Return [x, y] of the center of cell containing provided text 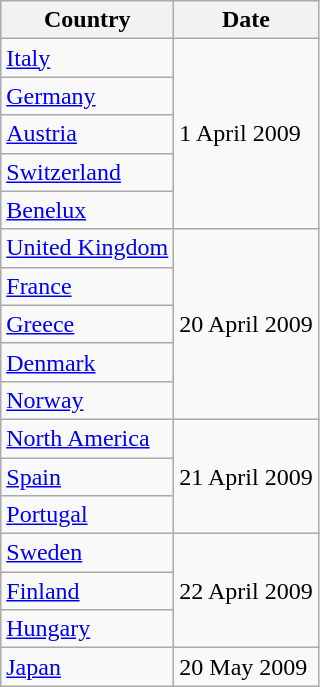
20 May 2009 [246, 667]
Spain [88, 477]
Portugal [88, 515]
Greece [88, 324]
France [88, 286]
21 April 2009 [246, 476]
Austria [88, 134]
North America [88, 438]
Germany [88, 96]
Benelux [88, 210]
United Kingdom [88, 248]
Japan [88, 667]
Italy [88, 58]
Finland [88, 591]
Denmark [88, 362]
20 April 2009 [246, 324]
Date [246, 20]
Country [88, 20]
Sweden [88, 553]
Hungary [88, 629]
22 April 2009 [246, 591]
Norway [88, 400]
Switzerland [88, 172]
1 April 2009 [246, 134]
